Capture the cell that displays the provided text and extract its (x, y) central coordinate. 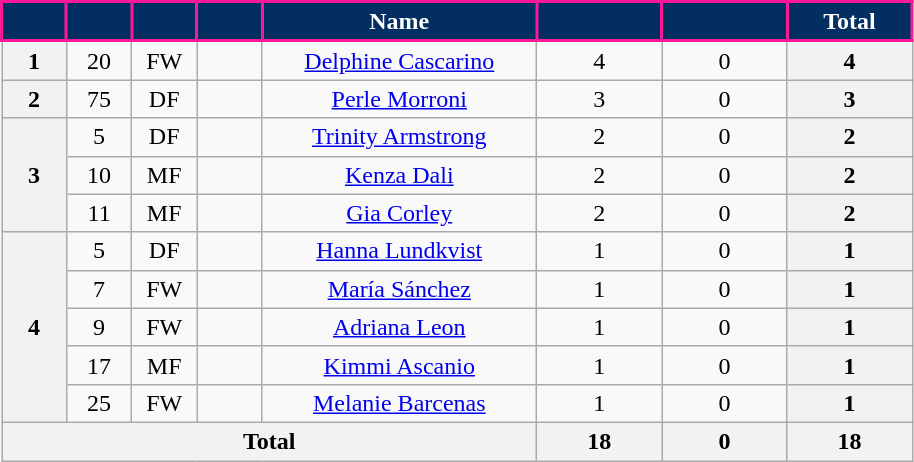
Hanna Lundkvist (400, 251)
25 (100, 403)
20 (100, 60)
Adriana Leon (400, 327)
11 (100, 213)
17 (100, 365)
Perle Morroni (400, 99)
Kenza Dali (400, 175)
75 (100, 99)
Kimmi Ascanio (400, 365)
Trinity Armstrong (400, 137)
9 (100, 327)
Gia Corley (400, 213)
7 (100, 289)
Melanie Barcenas (400, 403)
María Sánchez (400, 289)
Name (400, 22)
Delphine Cascarino (400, 60)
10 (100, 175)
